Capture the cell that displays the provided text and extract its (x, y) central coordinate. 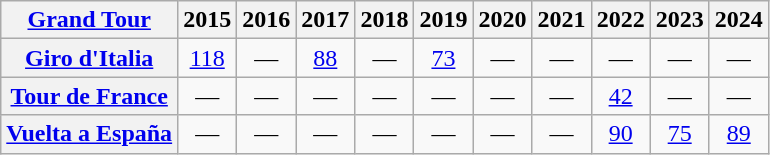
2021 (562, 20)
42 (620, 96)
73 (444, 58)
2019 (444, 20)
75 (680, 134)
2015 (208, 20)
90 (620, 134)
118 (208, 58)
2018 (384, 20)
Vuelta a España (90, 134)
2016 (266, 20)
2017 (326, 20)
2022 (620, 20)
89 (738, 134)
2020 (502, 20)
2023 (680, 20)
2024 (738, 20)
88 (326, 58)
Tour de France (90, 96)
Giro d'Italia (90, 58)
Grand Tour (90, 20)
